From the cell containing the given text, extract its center point as (X, Y) coordinate. 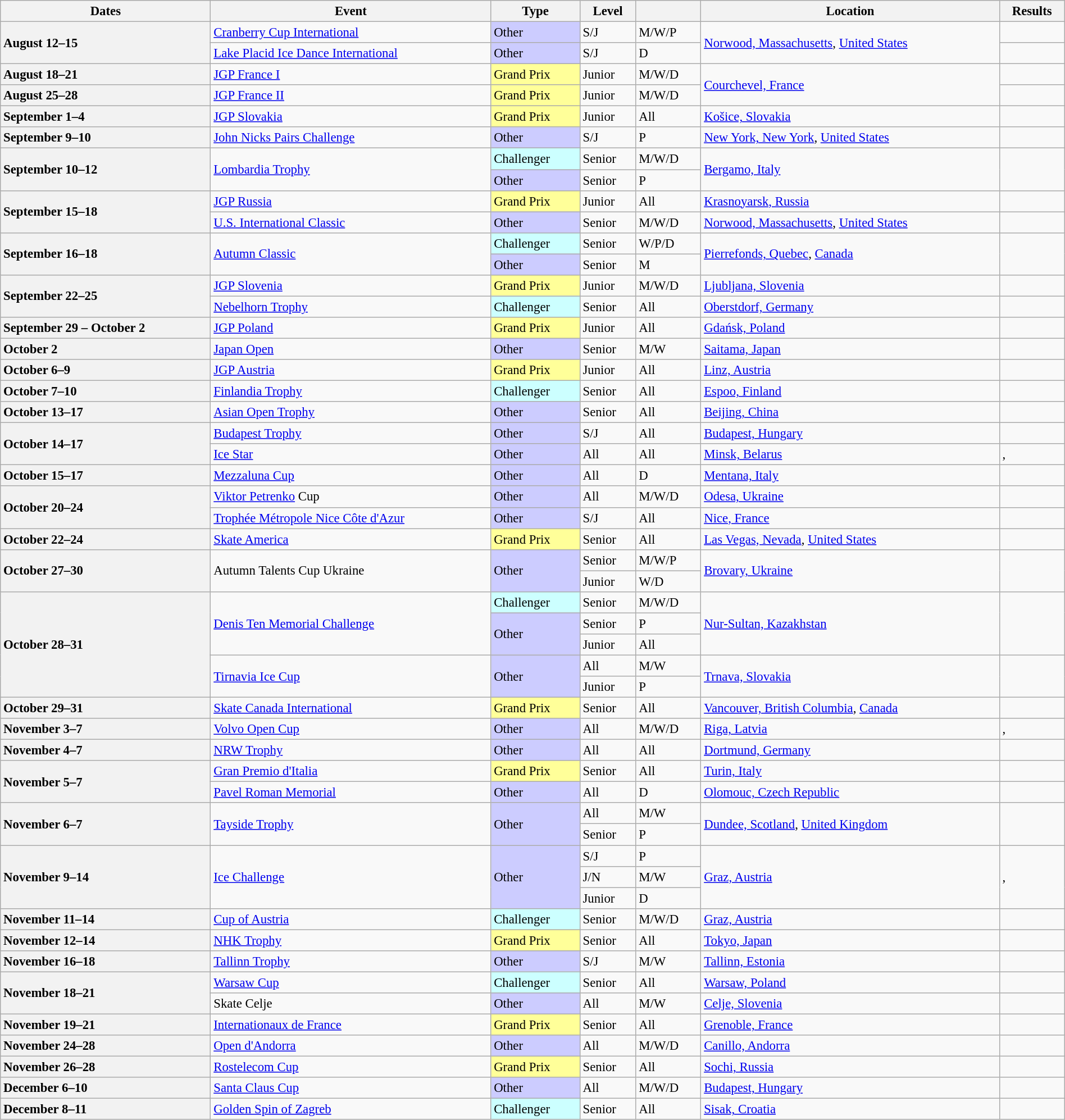
Sochi, Russia (850, 1067)
December 8–11 (106, 1109)
Courchevel, France (850, 85)
November 12–14 (106, 940)
November 6–7 (106, 825)
Budapest Trophy (351, 434)
Volvo Open Cup (351, 729)
September 16–18 (106, 254)
September 22–25 (106, 297)
Olomouc, Czech Republic (850, 793)
NHK Trophy (351, 940)
September 9–10 (106, 138)
Grenoble, France (850, 1025)
Ice Challenge (351, 877)
JGP Austria (351, 370)
Bergamo, Italy (850, 170)
Skate Canada International (351, 708)
JGP Slovakia (351, 117)
Tirnavia Ice Cup (351, 676)
Celje, Slovenia (850, 1004)
Mentana, Italy (850, 476)
September 1–4 (106, 117)
December 6–10 (106, 1088)
Pierrefonds, Quebec, Canada (850, 254)
W/P/D (668, 243)
John Nicks Pairs Challenge (351, 138)
Cup of Austria (351, 919)
Location (850, 11)
Turin, Italy (850, 771)
October 15–17 (106, 476)
Warsaw Cup (351, 982)
Trophée Métropole Nice Côte d'Azur (351, 518)
September 29 – October 2 (106, 328)
Riga, Latvia (850, 729)
Ljubljana, Slovenia (850, 286)
October 28–31 (106, 645)
Type (535, 11)
Tallinn Trophy (351, 962)
JGP Slovenia (351, 286)
October 20–24 (106, 508)
Finlandia Trophy (351, 391)
Japan Open (351, 349)
Skate America (351, 539)
Beijing, China (850, 412)
Asian Open Trophy (351, 412)
Rostelecom Cup (351, 1067)
Tokyo, Japan (850, 940)
Results (1032, 11)
Minsk, Belarus (850, 454)
Gdańsk, Poland (850, 328)
Oberstdorf, Germany (850, 307)
Dundee, Scotland, United Kingdom (850, 825)
October 2 (106, 349)
JGP France II (351, 95)
JGP Poland (351, 328)
JGP Russia (351, 201)
October 7–10 (106, 391)
Gran Premio d'Italia (351, 771)
Lombardia Trophy (351, 170)
Dates (106, 11)
October 13–17 (106, 412)
JGP France I (351, 75)
Viktor Petrenko Cup (351, 497)
Saitama, Japan (850, 349)
J/N (608, 877)
Nice, France (850, 518)
October 6–9 (106, 370)
Dortmund, Germany (850, 750)
M (668, 265)
August 12–15 (106, 43)
Trnava, Slovakia (850, 676)
U.S. International Classic (351, 222)
Santa Claus Cup (351, 1088)
November 24–28 (106, 1046)
Warsaw, Poland (850, 982)
August 18–21 (106, 75)
September 15–18 (106, 211)
Espoo, Finland (850, 391)
October 29–31 (106, 708)
Pavel Roman Memorial (351, 793)
August 25–28 (106, 95)
Mezzaluna Cup (351, 476)
Autumn Classic (351, 254)
Golden Spin of Zagreb (351, 1109)
Tayside Trophy (351, 825)
Las Vegas, Nevada, United States (850, 539)
W/D (668, 581)
October 22–24 (106, 539)
Autumn Talents Cup Ukraine (351, 571)
November 19–21 (106, 1025)
Event (351, 11)
November 26–28 (106, 1067)
October 14–17 (106, 444)
Internationaux de France (351, 1025)
October 27–30 (106, 571)
Košice, Slovakia (850, 117)
November 4–7 (106, 750)
Cranberry Cup International (351, 33)
Vancouver, British Columbia, Canada (850, 708)
Krasnoyarsk, Russia (850, 201)
Skate Celje (351, 1004)
Lake Placid Ice Dance International (351, 53)
November 18–21 (106, 993)
November 9–14 (106, 877)
Tallinn, Estonia (850, 962)
Linz, Austria (850, 370)
NRW Trophy (351, 750)
November 16–18 (106, 962)
Nebelhorn Trophy (351, 307)
Sisak, Croatia (850, 1109)
Denis Ten Memorial Challenge (351, 623)
Canillo, Andorra (850, 1046)
Nur-Sultan, Kazakhstan (850, 623)
Brovary, Ukraine (850, 571)
Odesa, Ukraine (850, 497)
Level (608, 11)
Ice Star (351, 454)
Open d'Andorra (351, 1046)
November 3–7 (106, 729)
November 5–7 (106, 782)
New York, New York, United States (850, 138)
November 11–14 (106, 919)
September 10–12 (106, 170)
